Detect which cell encompasses the target text, then output its (x, y) center coordinate. 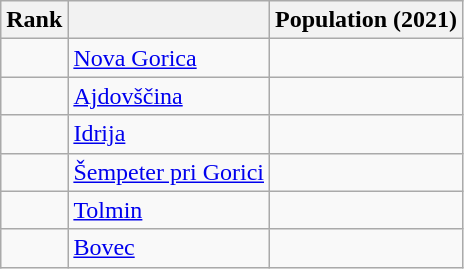
Nova Gorica (169, 58)
Ajdovščina (169, 96)
Idrija (169, 134)
Bovec (169, 248)
Tolmin (169, 210)
Šempeter pri Gorici (169, 172)
Rank (34, 20)
Population (2021) (366, 20)
